Capture the cell that displays the provided text and extract its (x, y) central coordinate. 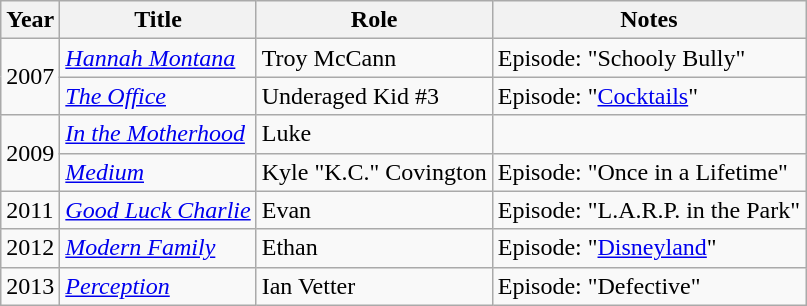
Episode: "Once in a Lifetime" (648, 172)
2009 (30, 153)
Ian Vetter (374, 286)
Year (30, 20)
2007 (30, 77)
2011 (30, 210)
Good Luck Charlie (158, 210)
Role (374, 20)
Ethan (374, 248)
Episode: "Cocktails" (648, 96)
In the Motherhood (158, 134)
Modern Family (158, 248)
Perception (158, 286)
Episode: "Defective" (648, 286)
2013 (30, 286)
Episode: "Schooly Bully" (648, 58)
Notes (648, 20)
Title (158, 20)
Medium (158, 172)
The Office (158, 96)
Evan (374, 210)
Luke (374, 134)
Episode: "Disneyland" (648, 248)
2012 (30, 248)
Kyle "K.C." Covington (374, 172)
Underaged Kid #3 (374, 96)
Hannah Montana (158, 58)
Troy McCann (374, 58)
Episode: "L.A.R.P. in the Park" (648, 210)
